Search for the cell housing the specified text and yield its (x, y) center coordinate. 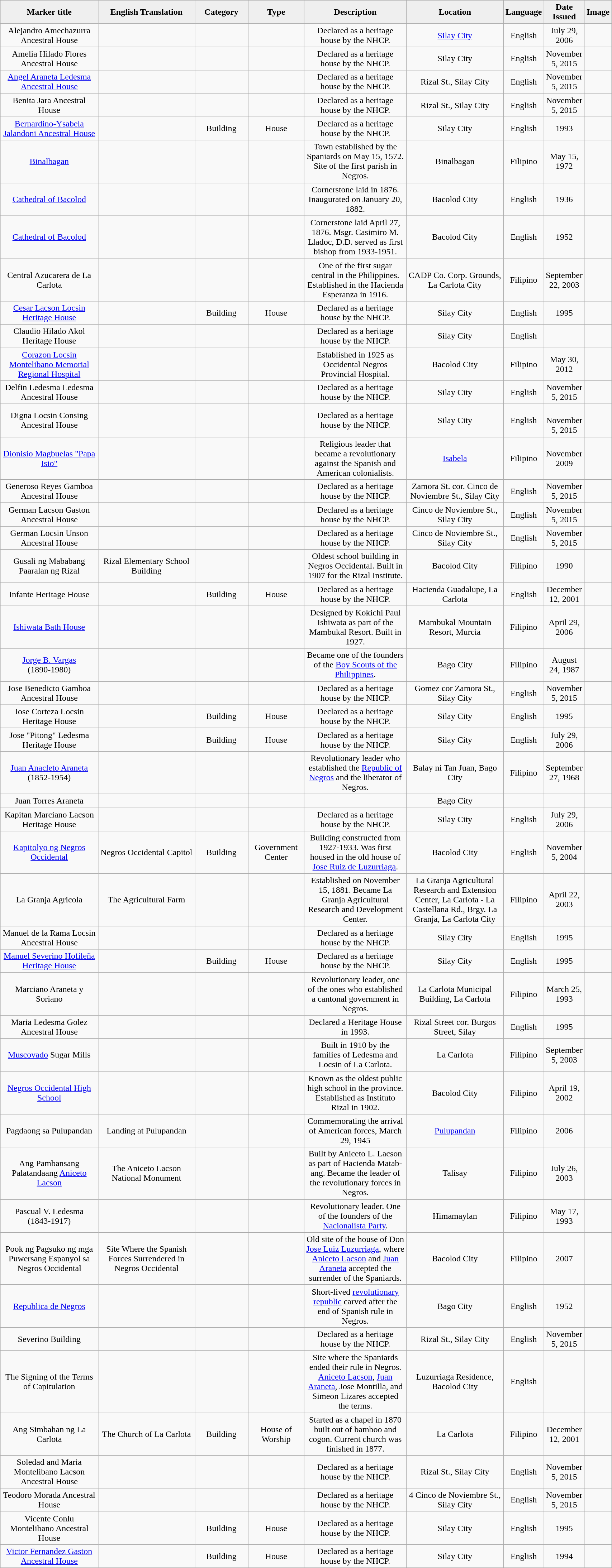
Juan Torres Araneta (49, 801)
Short-lived revolutionary republic carved after the end of Spanish rule in Negros. (355, 1306)
Pagdaong sa Pulupandan (49, 1131)
1990 (564, 566)
Revolutionary leader, one of the ones who established a cantonal government in Negros. (355, 994)
Alejandro Amechazurra Ancestral House (49, 35)
Vicente Conlu Montelibano Ancestral House (49, 1528)
Revolutionary leader. One of the founders of the Nacionalista Party. (355, 1216)
2007 (564, 1258)
Angel Araneta Ledesma Ancestral House (49, 82)
Designed by Kokichi Paul Ishiwata as part of the Mambukal Resort. Built in 1927. (355, 627)
Rizal Street cor. Burgos Street, Silay (455, 1027)
Juan Anacleto Araneta (1852-1954) (49, 772)
German Locsin Unson Ancestral House (49, 538)
Landing at Pulupandan (146, 1131)
4 Cinco de Noviembre St., Silay City (455, 1500)
Delfin Ledesma Ledesma Ancestral House (49, 393)
Generoso Reyes Gamboa Ancestral House (49, 492)
Bernardino-Ysabela Jalandoni Ancestral House (49, 128)
Established on November 15, 1881. Became La Granja Agricultural Research and Development Center. (355, 900)
Soledad and Maria Montelibano Lacson Ancestral House (49, 1472)
Known as the oldest public high school in the province. Established as Instituto Rizal in 1902. (355, 1093)
Site Where the Spanish Forces Surrendered in Negros Occidental (146, 1258)
Negros Occidental High School (49, 1093)
Gusali ng Mababang Paaralan ng Rizal (49, 566)
One of the first sugar central in the Philippines. Established in the Hacienda Esperanza in 1916. (355, 279)
Government Center (276, 853)
April 19, 2002 (564, 1093)
The Agricultural Farm (146, 900)
1936 (564, 199)
Cesar Lacson Locsin Heritage House (49, 312)
Description (355, 12)
Central Azucarera de La Carlota (49, 279)
Muscovado Sugar Mills (49, 1055)
March 25, 1993 (564, 994)
The Aniceto Lacson National Monument (146, 1173)
Oldest school building in Negros Occidental. Built in 1907 for the Rizal Institute. (355, 566)
May 15, 1972 (564, 161)
English Translation (146, 12)
La Carlota Municipal Building, La Carlota (455, 994)
Religious leader that became a revolutionary against the Spanish and American colonialists. (355, 459)
September 27, 1968 (564, 772)
Kapitolyo ng Negros Occidental (49, 853)
Severino Building (49, 1339)
CADP Co. Corp. Grounds, La Carlota City (455, 279)
The Signing of the Terms of Capitulation (49, 1381)
Building constructed from 1927-1933. Was first housed in the old house of Jose Ruiz de Luzurriaga. (355, 853)
Ishiwata Bath House (49, 627)
Balay ni Tan Juan, Bago City (455, 772)
September 22, 2003 (564, 279)
Started as a chapel in 1870 built out of bamboo and cogon. Current church was finished in 1877. (355, 1434)
The Church of La Carlota (146, 1434)
Language (523, 12)
German Lacson Gaston Ancestral House (49, 514)
Ang Pambansang Palatandaang Aniceto Lacson (49, 1173)
Cornerstone laid in 1876. Inaugurated on January 20, 1882. (355, 199)
April 29, 2006 (564, 627)
Republica de Negros (49, 1306)
Benita Jara Ancestral House (49, 105)
Category (222, 12)
Built by Aniceto L. Lacson as part of Hacienda Matab-ang. Became the leader of the revolutionary forces in Negros. (355, 1173)
Claudio Hilado Akol Heritage House (49, 336)
Kapitan Marciano Lacson Heritage House (49, 819)
Manuel de la Rama Locsin Ancestral House (49, 938)
Marker title (49, 12)
Town established by the Spaniards on May 15, 1572. Site of the first parish in Negros. (355, 161)
Corazon Locsin Montelibano Memorial Regional Hospital (49, 364)
Jose Corteza Locsin Heritage House (49, 716)
Revolutionary leader who established the Republic of Negros and the liberator of Negros. (355, 772)
Cornerstone laid April 27, 1876. Msgr. Casimiro M. Lladoc, D.D. served as first bishop from 1933-1951. (355, 237)
Isabela (455, 459)
Hacienda Guadalupe, La Carlota (455, 594)
Negros Occidental Capitol (146, 853)
Teodoro Morada Ancestral House (49, 1500)
Commemorating the arrival of American forces, March 29, 1945 (355, 1131)
Amelia Hilado Flores Ancestral House (49, 59)
Manuel Severino Hofileña Heritage House (49, 961)
Built in 1910 by the families of Ledesma and Locsin of La Carlota. (355, 1055)
Infante Heritage House (49, 594)
Digna Locsin Consing Ancestral House (49, 421)
July 26, 2003 (564, 1173)
Pulupandan (455, 1131)
Jorge B. Vargas(1890-1980) (49, 665)
Pascual V. Ledesma(1843-1917) (49, 1216)
La Granja Agricultural Research and Extension Center, La Carlota - La Castellana Rd., Brgy. La Granja, La Carlota City (455, 900)
Dionisio Magbuelas "Papa Isio" (49, 459)
1993 (564, 128)
May 17, 1993 (564, 1216)
September 5, 2003 (564, 1055)
La Granja Agricola (49, 900)
Himamaylan (455, 1216)
Jose "Pitong" Ledesma Heritage House (49, 739)
Established in 1925 as Occidental Negros Provincial Hospital. (355, 364)
Marciano Araneta y Soriano (49, 994)
Became one of the founders of the Boy Scouts of the Philippines. (355, 665)
August 24, 1987 (564, 665)
Zamora St. cor. Cinco de Noviembre St., Silay City (455, 492)
House of Worship (276, 1434)
Maria Ledesma Golez Ancestral House (49, 1027)
1994 (564, 1556)
Ang Simbahan ng La Carlota (49, 1434)
Type (276, 12)
Talisay (455, 1173)
Location (455, 12)
Old site of the house of Don Jose Luiz Luzurriaga, where Aniceto Lacson and Juan Araneta accepted the surrender of the Spaniards. (355, 1258)
November 5, 2004 (564, 853)
November 2009 (564, 459)
Victor Fernandez Gaston Ancestral House (49, 1556)
Luzurriaga Residence, Bacolod City (455, 1381)
Date Issued (564, 12)
Mambukal Mountain Resort, Murcia (455, 627)
Pook ng Pagsuko ng mga Puwersang Espanyol sa Negros Occidental (49, 1258)
2006 (564, 1131)
April 22, 2003 (564, 900)
Declared a Heritage House in 1993. (355, 1027)
Gomez cor Zamora St., Silay City (455, 693)
May 30, 2012 (564, 364)
Site where the Spaniards ended their rule in Negros. Aniceto Lacson, Juan Araneta, Jose Montilla, and Simeon Lizares accepted the terms. (355, 1381)
Image (598, 12)
Rizal Elementary School Building (146, 566)
Jose Benedicto Gamboa Ancestral House (49, 693)
